Pinpoint the cell where the given text exists, returning its [x, y] midpoint coordinate. 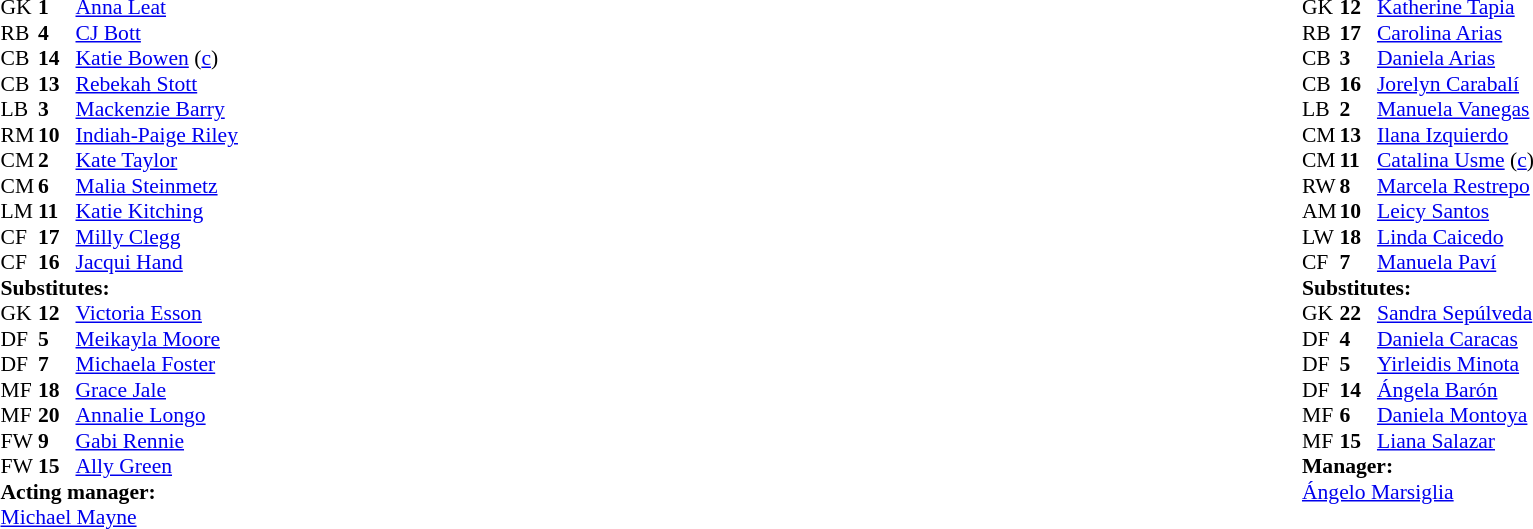
12 [57, 313]
Annalie Longo [157, 415]
Malia Steinmetz [157, 186]
Substitutes: [118, 288]
Ally Green [157, 467]
Gabi Rennie [157, 441]
RW [1321, 186]
Mackenzie Barry [157, 109]
Meikayla Moore [157, 339]
Grace Jale [157, 390]
Katie Bowen (c) [157, 59]
Jacqui Hand [157, 263]
Milly Clegg [157, 237]
20 [57, 415]
Victoria Esson [157, 313]
Indiah-Paige Riley [157, 135]
Acting manager: [118, 492]
LW [1321, 237]
8 [1358, 186]
RM [19, 135]
9 [57, 441]
AM [1321, 211]
Katie Kitching [157, 211]
22 [1358, 313]
CJ Bott [157, 33]
Kate Taylor [157, 161]
Michaela Foster [157, 365]
Rebekah Stott [157, 84]
LM [19, 211]
